Provide the (x, y) coordinate of the cell's center where the given text is located.  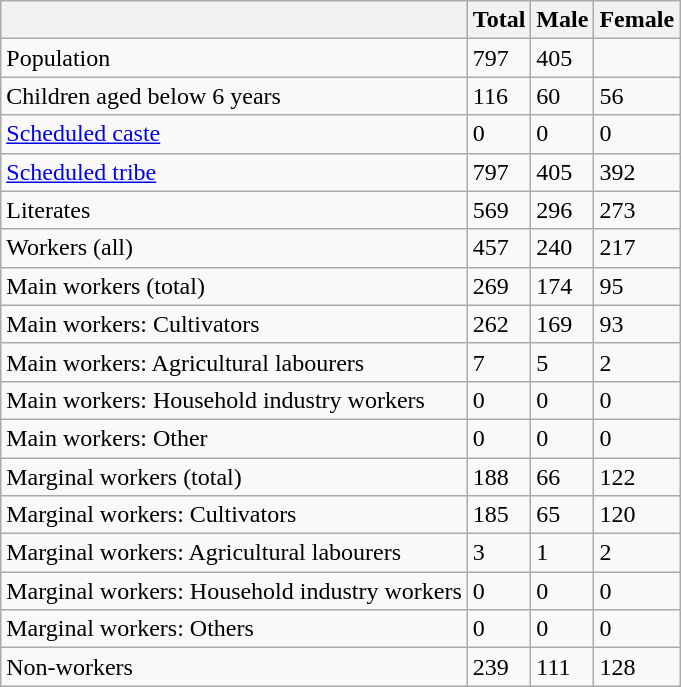
66 (562, 477)
Total (499, 20)
Main workers: Agricultural labourers (234, 362)
Population (234, 58)
Main workers: Household industry workers (234, 400)
Female (637, 20)
1 (562, 553)
120 (637, 515)
Male (562, 20)
174 (562, 286)
262 (499, 324)
185 (499, 515)
Marginal workers: Cultivators (234, 515)
95 (637, 286)
392 (637, 172)
Non-workers (234, 667)
116 (499, 96)
Marginal workers: Household industry workers (234, 591)
269 (499, 286)
128 (637, 667)
Main workers: Cultivators (234, 324)
65 (562, 515)
240 (562, 248)
5 (562, 362)
3 (499, 553)
239 (499, 667)
7 (499, 362)
Main workers (total) (234, 286)
Marginal workers (total) (234, 477)
273 (637, 210)
296 (562, 210)
188 (499, 477)
169 (562, 324)
Marginal workers: Agricultural labourers (234, 553)
111 (562, 667)
Workers (all) (234, 248)
Scheduled tribe (234, 172)
56 (637, 96)
Children aged below 6 years (234, 96)
Main workers: Other (234, 438)
93 (637, 324)
60 (562, 96)
Scheduled caste (234, 134)
569 (499, 210)
457 (499, 248)
Marginal workers: Others (234, 629)
217 (637, 248)
122 (637, 477)
Literates (234, 210)
